Determine the [x, y] coordinate at the center of the cell enclosing the given text.  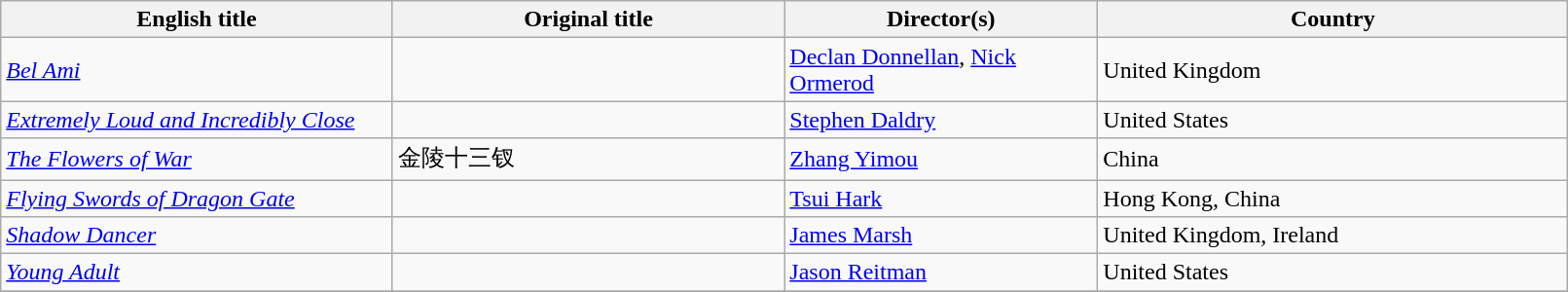
Extremely Loud and Incredibly Close [197, 120]
Country [1333, 19]
Young Adult [197, 273]
金陵十三钗 [588, 160]
Director(s) [941, 19]
Tsui Hark [941, 198]
Zhang Yimou [941, 160]
Hong Kong, China [1333, 198]
The Flowers of War [197, 160]
United Kingdom [1333, 70]
English title [197, 19]
United Kingdom, Ireland [1333, 236]
Declan Donnellan, Nick Ormerod [941, 70]
Flying Swords of Dragon Gate [197, 198]
China [1333, 160]
Shadow Dancer [197, 236]
Jason Reitman [941, 273]
James Marsh [941, 236]
Original title [588, 19]
Stephen Daldry [941, 120]
Bel Ami [197, 70]
